Detect which cell encompasses the target text, then output its [x, y] center coordinate. 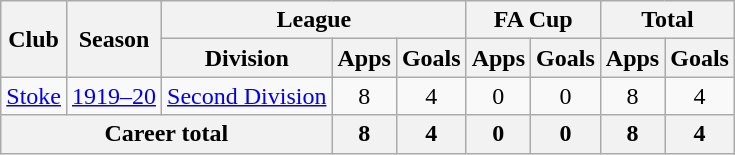
Season [114, 39]
FA Cup [533, 20]
League [314, 20]
Division [247, 58]
Second Division [247, 96]
Stoke [34, 96]
Club [34, 39]
1919–20 [114, 96]
Career total [166, 134]
Total [667, 20]
